Search for the cell housing the specified text and yield its (X, Y) center coordinate. 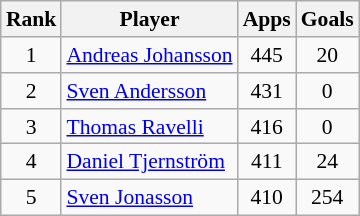
Thomas Ravelli (149, 126)
411 (267, 162)
4 (32, 162)
254 (328, 197)
416 (267, 126)
24 (328, 162)
Andreas Johansson (149, 55)
5 (32, 197)
20 (328, 55)
Sven Jonasson (149, 197)
Apps (267, 19)
Player (149, 19)
Rank (32, 19)
2 (32, 91)
445 (267, 55)
Goals (328, 19)
3 (32, 126)
Daniel Tjernström (149, 162)
Sven Andersson (149, 91)
431 (267, 91)
1 (32, 55)
410 (267, 197)
